Pinpoint the cell where the given text exists, returning its (x, y) midpoint coordinate. 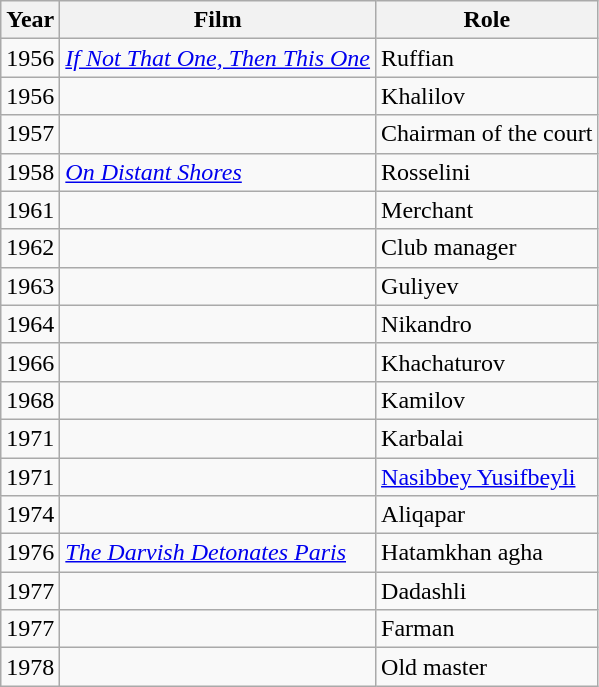
Khachaturov (487, 362)
Guliyev (487, 286)
Dadashli (487, 591)
1958 (30, 172)
Nikandro (487, 324)
1963 (30, 286)
1966 (30, 362)
Nasibbey Yusifbeyli (487, 477)
1962 (30, 248)
Kamilov (487, 400)
Merchant (487, 210)
If Not That One, Then This One (218, 58)
1978 (30, 667)
Aliqapar (487, 515)
1957 (30, 134)
1976 (30, 553)
1968 (30, 400)
1974 (30, 515)
Film (218, 20)
Old master (487, 667)
The Darvish Detonates Paris (218, 553)
Club manager (487, 248)
1961 (30, 210)
Karbalai (487, 438)
Khalilov (487, 96)
On Distant Shores (218, 172)
Ruffian (487, 58)
1964 (30, 324)
Chairman of the court (487, 134)
Hatamkhan agha (487, 553)
Farman (487, 629)
Rosselini (487, 172)
Role (487, 20)
Year (30, 20)
